Find where the given text appears and provide that cell's center as (x, y) coordinate. 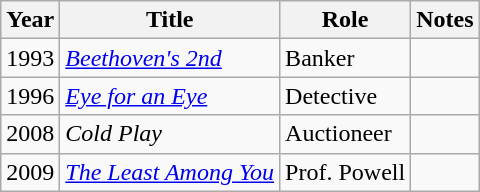
1993 (30, 58)
2008 (30, 134)
Cold Play (170, 134)
1996 (30, 96)
2009 (30, 172)
Role (346, 20)
Year (30, 20)
Beethoven's 2nd (170, 58)
Banker (346, 58)
Eye for an Eye (170, 96)
Notes (445, 20)
Detective (346, 96)
The Least Among You (170, 172)
Prof. Powell (346, 172)
Auctioneer (346, 134)
Title (170, 20)
